Return the (x, y) coordinate for the center point of the cell that contains the specified text.  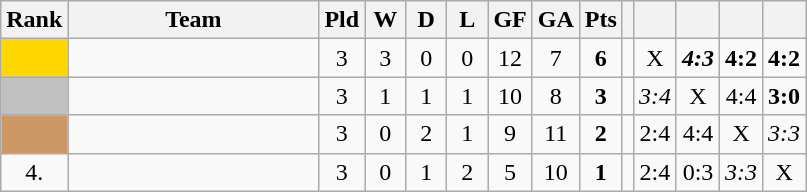
3:0 (784, 96)
5 (510, 172)
4. (34, 172)
3:4 (654, 96)
0:3 (698, 172)
8 (556, 96)
7 (556, 58)
6 (600, 58)
Team (194, 20)
Pts (600, 20)
GF (510, 20)
4:3 (698, 58)
GA (556, 20)
Pld (342, 20)
W (386, 20)
D (426, 20)
9 (510, 134)
11 (556, 134)
L (468, 20)
12 (510, 58)
Rank (34, 20)
